Find where the given text appears and provide that cell's center as [X, Y] coordinate. 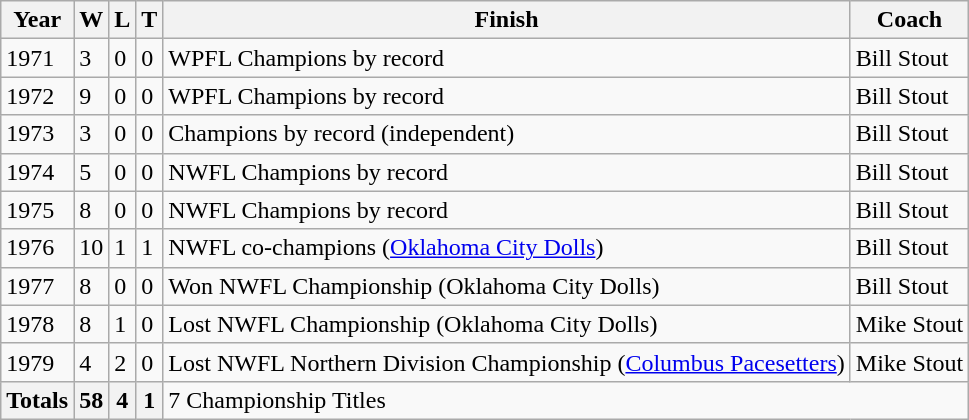
Lost NWFL Championship (Oklahoma City Dolls) [506, 324]
1977 [38, 286]
58 [92, 400]
Champions by record (independent) [506, 134]
Totals [38, 400]
1972 [38, 96]
NWFL co-champions (Oklahoma City Dolls) [506, 248]
1978 [38, 324]
1975 [38, 210]
1973 [38, 134]
1971 [38, 58]
2 [122, 362]
7 Championship Titles [566, 400]
T [150, 20]
Won NWFL Championship (Oklahoma City Dolls) [506, 286]
Year [38, 20]
Coach [909, 20]
Finish [506, 20]
Lost NWFL Northern Division Championship (Columbus Pacesetters) [506, 362]
L [122, 20]
9 [92, 96]
W [92, 20]
1974 [38, 172]
5 [92, 172]
1976 [38, 248]
10 [92, 248]
1979 [38, 362]
